Identify which cell holds the provided text, then report its [X, Y] central coordinate. 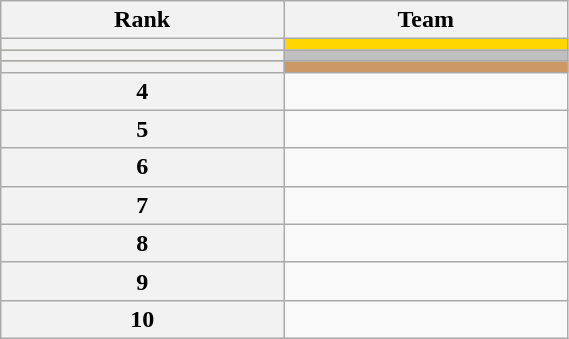
7 [142, 205]
Team [426, 20]
4 [142, 91]
5 [142, 129]
10 [142, 319]
8 [142, 243]
9 [142, 281]
Rank [142, 20]
6 [142, 167]
